Pinpoint the cell where the given text exists, returning its [X, Y] midpoint coordinate. 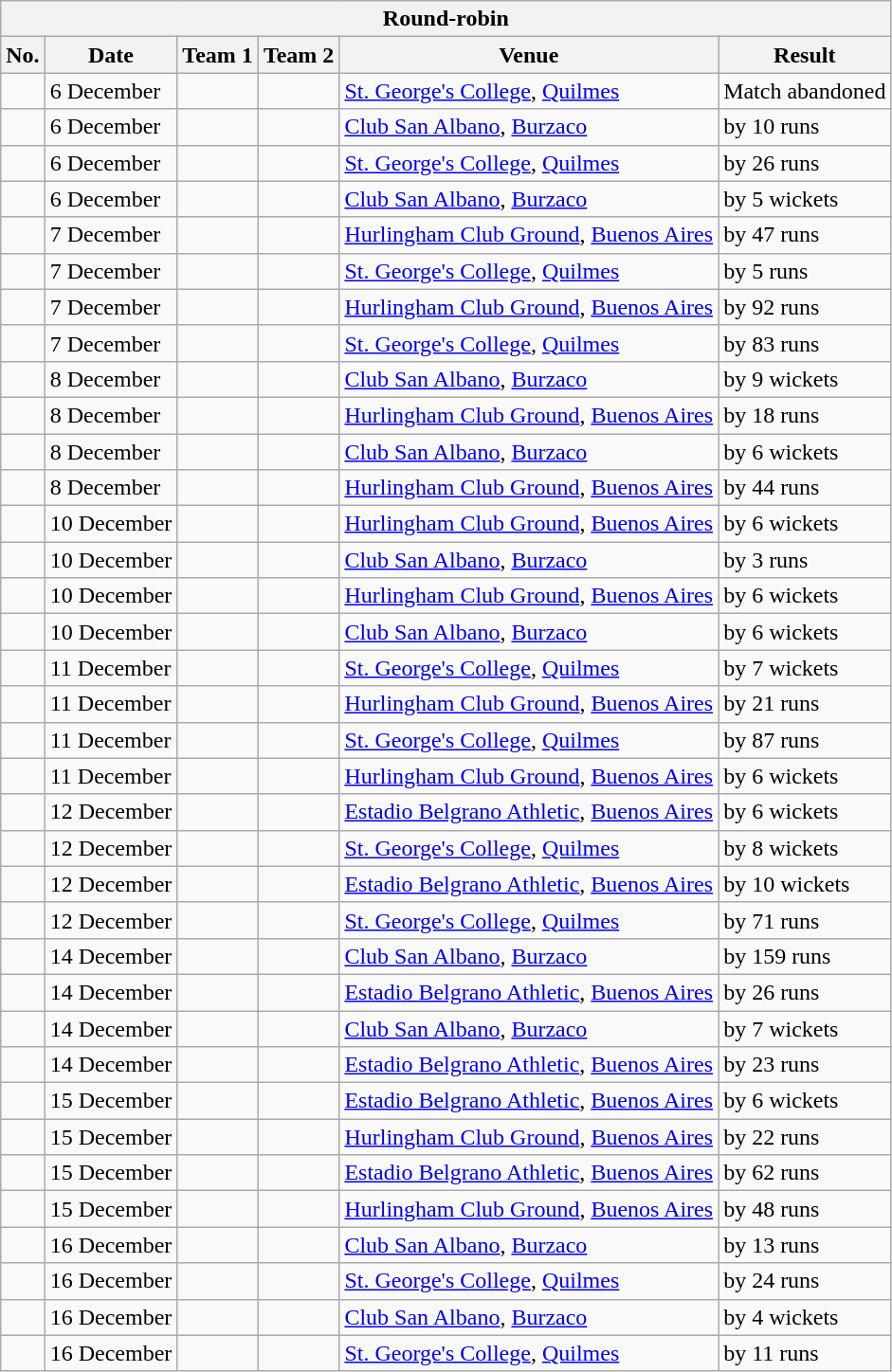
by 5 wickets [805, 199]
by 24 runs [805, 1281]
Round-robin [446, 19]
by 159 runs [805, 956]
by 47 runs [805, 235]
by 62 runs [805, 1173]
by 9 wickets [805, 379]
by 5 runs [805, 271]
by 92 runs [805, 307]
No. [23, 55]
by 87 runs [805, 740]
Result [805, 55]
by 21 runs [805, 704]
by 8 wickets [805, 848]
by 48 runs [805, 1209]
by 18 runs [805, 415]
by 4 wickets [805, 1317]
by 83 runs [805, 343]
Venue [529, 55]
by 44 runs [805, 488]
by 23 runs [805, 1065]
Match abandoned [805, 91]
by 13 runs [805, 1245]
Team 1 [218, 55]
by 71 runs [805, 920]
by 10 runs [805, 127]
Date [111, 55]
by 3 runs [805, 560]
by 11 runs [805, 1353]
by 10 wickets [805, 884]
Team 2 [299, 55]
by 22 runs [805, 1137]
